Identify which cell holds the provided text, then report its (X, Y) central coordinate. 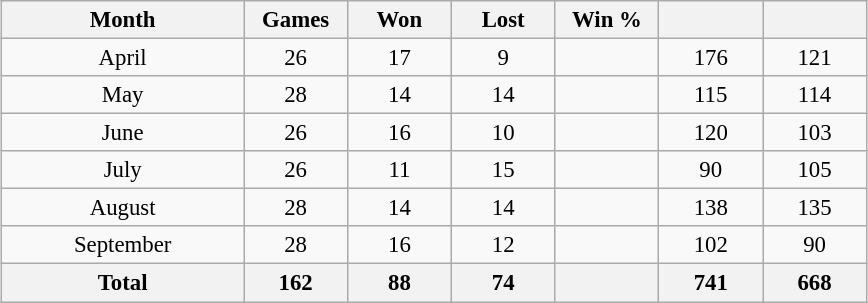
741 (711, 283)
12 (503, 245)
102 (711, 245)
Games (296, 20)
121 (815, 57)
668 (815, 283)
Win % (607, 20)
August (123, 208)
Lost (503, 20)
10 (503, 133)
Total (123, 283)
103 (815, 133)
July (123, 170)
120 (711, 133)
105 (815, 170)
138 (711, 208)
Month (123, 20)
Won (399, 20)
15 (503, 170)
115 (711, 95)
September (123, 245)
88 (399, 283)
135 (815, 208)
9 (503, 57)
May (123, 95)
114 (815, 95)
11 (399, 170)
17 (399, 57)
April (123, 57)
June (123, 133)
176 (711, 57)
162 (296, 283)
74 (503, 283)
